Identify which cell holds the provided text, then report its [x, y] central coordinate. 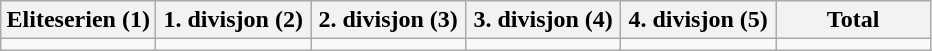
4. divisjon (5) [698, 20]
2. divisjon (3) [388, 20]
1. divisjon (2) [234, 20]
Total [854, 20]
3. divisjon (4) [544, 20]
Eliteserien (1) [78, 20]
